Identify which cell holds the provided text, then report its (X, Y) central coordinate. 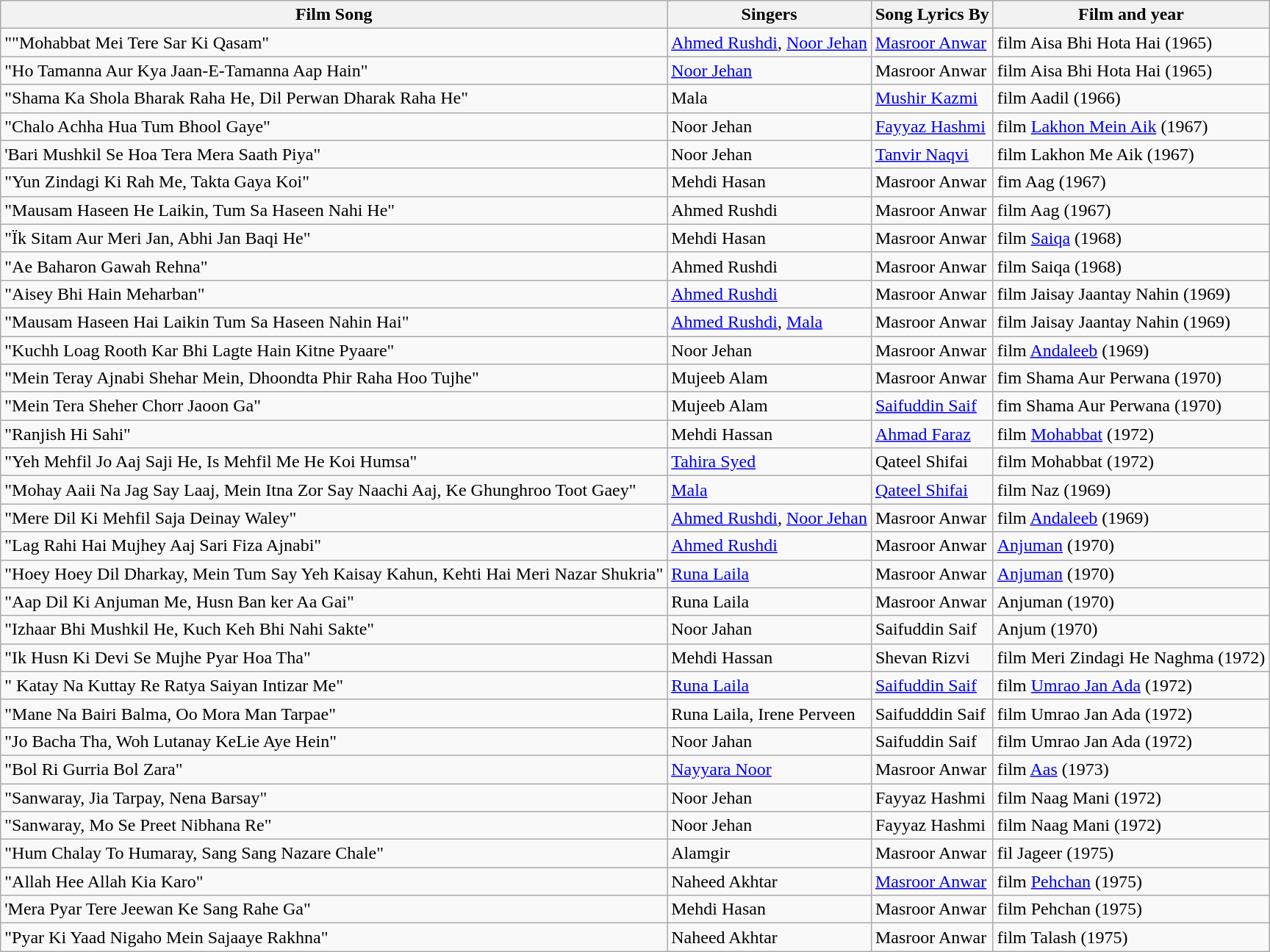
"Mohay Aaii Na Jag Say Laaj, Mein Itna Zor Say Naachi Aaj, Ke Ghunghroo Toot Gaey" (334, 490)
""Mohabbat Mei Tere Sar Ki Qasam" (334, 43)
Singers (769, 15)
Runa Laila, Irene Perveen (769, 713)
Nayyara Noor (769, 769)
film Talash (1975) (1131, 937)
"Lag Rahi Hai Mujhey Aaj Sari Fiza Ajnabi" (334, 546)
"Mausam Haseen He Laikin, Tum Sa Haseen Nahi He" (334, 210)
Ahmad Faraz (932, 434)
Film Song (334, 15)
"Hum Chalay To Humaray, Sang Sang Nazare Chale" (334, 854)
" Katay Na Kuttay Re Ratya Saiyan Intizar Me" (334, 685)
film Meri Zindagi He Naghma (1972) (1131, 657)
film Aadil (1966) (1131, 98)
"Aap Dil Ki Anjuman Me, Husn Ban ker Aa Gai" (334, 602)
film Lakhon Mein Aik (1967) (1131, 126)
"Ho Tamanna Aur Kya Jaan-E-Tamanna Aap Hain" (334, 71)
Mushir Kazmi (932, 98)
"Sanwaray, Jia Tarpay, Nena Barsay" (334, 797)
"Mere Dil Ki Mehfil Saja Deinay Waley" (334, 518)
"Mein Teray Ajnabi Shehar Mein, Dhoondta Phir Raha Hoo Tujhe" (334, 378)
'Mera Pyar Tere Jeewan Ke Sang Rahe Ga" (334, 909)
"Aisey Bhi Hain Meharban" (334, 294)
"Ïk Sitam Aur Meri Jan, Abhi Jan Baqi He" (334, 238)
fil Jageer (1975) (1131, 854)
Film and year (1131, 15)
Ahmed Rushdi, Mala (769, 322)
"Mane Na Bairi Balma, Oo Mora Man Tarpae" (334, 713)
"Mein Tera Sheher Chorr Jaoon Ga" (334, 406)
film Lakhon Me Aik (1967) (1131, 154)
"Ae Baharon Gawah Rehna" (334, 266)
Saifudddin Saif (932, 713)
"Pyar Ki Yaad Nigaho Mein Sajaaye Rakhna" (334, 937)
"Yun Zindagi Ki Rah Me, Takta Gaya Koi" (334, 182)
Shevan Rizvi (932, 657)
Tanvir Naqvi (932, 154)
Alamgir (769, 854)
Anjum (1970) (1131, 630)
film Aas (1973) (1131, 769)
Song Lyrics By (932, 15)
"Sanwaray, Mo Se Preet Nibhana Re" (334, 826)
"Yeh Mehfil Jo Aaj Saji He, Is Mehfil Me He Koi Humsa" (334, 462)
"Shama Ka Shola Bharak Raha He, Dil Perwan Dharak Raha He" (334, 98)
'Bari Mushkil Se Hoa Tera Mera Saath Piya" (334, 154)
"Ik Husn Ki Devi Se Mujhe Pyar Hoa Tha" (334, 657)
fim Aag (1967) (1131, 182)
"Mausam Haseen Hai Laikin Tum Sa Haseen Nahin Hai" (334, 322)
"Kuchh Loag Rooth Kar Bhi Lagte Hain Kitne Pyaare" (334, 350)
"Chalo Achha Hua Tum Bhool Gaye" (334, 126)
"Bol Ri Gurria Bol Zara" (334, 769)
film Naz (1969) (1131, 490)
Tahira Syed (769, 462)
film Aag (1967) (1131, 210)
"Izhaar Bhi Mushkil He, Kuch Keh Bhi Nahi Sakte" (334, 630)
"Ranjish Hi Sahi" (334, 434)
"Allah Hee Allah Kia Karo" (334, 881)
"Hoey Hoey Dil Dharkay, Mein Tum Say Yeh Kaisay Kahun, Kehti Hai Meri Nazar Shukria" (334, 574)
"Jo Bacha Tha, Woh Lutanay KeLie Aye Hein" (334, 741)
